Scan for the cell matching the given text and deliver its (X, Y) coordinate at center. 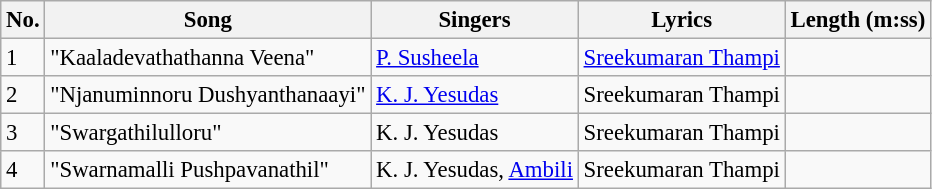
K. J. Yesudas, Ambili (474, 170)
3 (23, 133)
"Njanuminnoru Dushyanthanaayi" (208, 95)
Length (m:ss) (858, 20)
P. Susheela (474, 58)
1 (23, 58)
"Kaaladevathathanna Veena" (208, 58)
"Swargathilulloru" (208, 133)
4 (23, 170)
Singers (474, 20)
"Swarnamalli Pushpavanathil" (208, 170)
Song (208, 20)
Lyrics (682, 20)
No. (23, 20)
2 (23, 95)
